From the cell containing the given text, extract its center point as [x, y] coordinate. 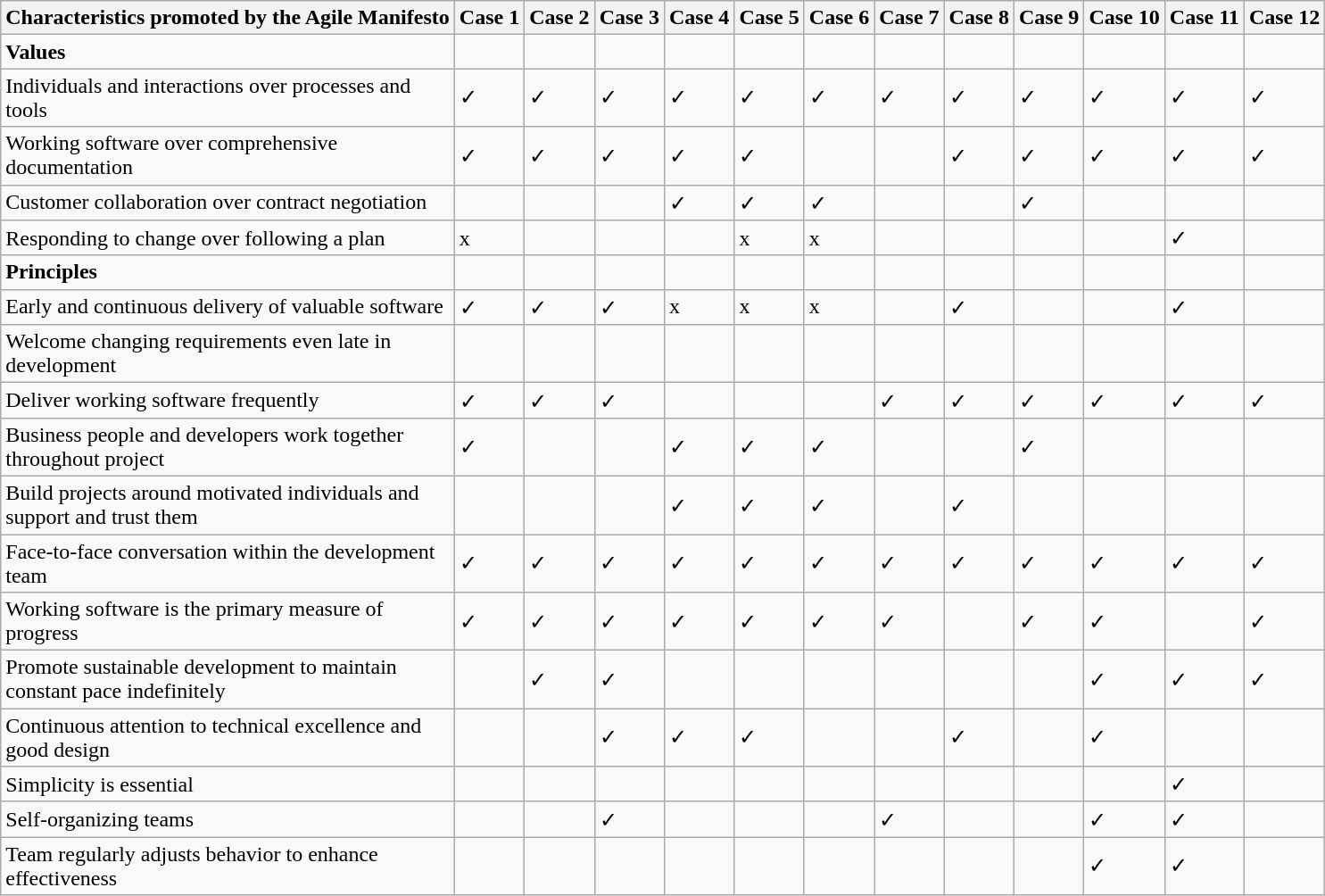
Working software over comprehensivedocumentation [228, 155]
Individuals and interactions over processes andtools [228, 98]
Case 6 [839, 18]
Business people and developers work togetherthroughout project [228, 446]
Deliver working software frequently [228, 401]
Case 12 [1284, 18]
Working software is the primary measure ofprogress [228, 621]
Case 7 [909, 18]
Face-to-face conversation within the developmentteam [228, 562]
Principles [228, 272]
Case 5 [769, 18]
Responding to change over following a plan [228, 238]
Case 8 [979, 18]
Customer collaboration over contract negotiation [228, 203]
Simplicity is essential [228, 784]
Continuous attention to technical excellence andgood design [228, 737]
Case 9 [1048, 18]
Welcome changing requirements even late indevelopment [228, 353]
Promote sustainable development to maintainconstant pace indefinitely [228, 680]
Team regularly adjusts behavior to enhanceeffectiveness [228, 866]
Case 4 [699, 18]
Case 3 [629, 18]
Values [228, 52]
Build projects around motivated individuals andsupport and trust them [228, 505]
Characteristics promoted by the Agile Manifesto [228, 18]
Early and continuous delivery of valuable software [228, 307]
Case 2 [559, 18]
Case 10 [1124, 18]
Case 11 [1205, 18]
Self-organizing teams [228, 819]
Case 1 [489, 18]
